Search for the cell housing the specified text and yield its [x, y] center coordinate. 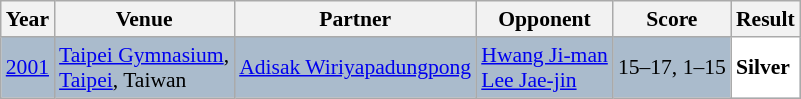
Silver [766, 68]
Adisak Wiriyapadungpong [355, 68]
Taipei Gymnasium,Taipei, Taiwan [144, 68]
Venue [144, 19]
Opponent [544, 19]
Hwang Ji-man Lee Jae-jin [544, 68]
Result [766, 19]
Score [672, 19]
Partner [355, 19]
Year [28, 19]
15–17, 1–15 [672, 68]
2001 [28, 68]
